Capture the cell that displays the provided text and extract its [X, Y] central coordinate. 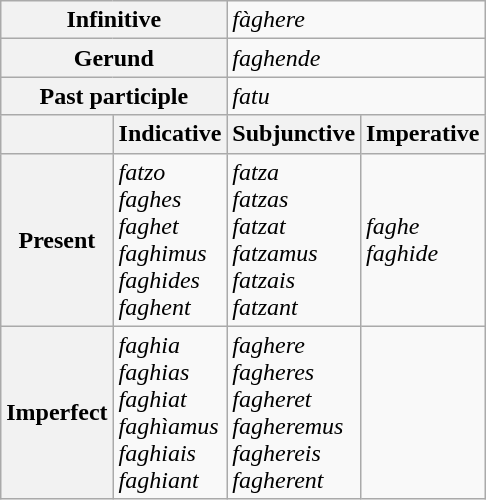
Imperfect [57, 412]
Past participle [114, 96]
Indicative [170, 134]
fatzafatzasfatzatfatzamusfatzaisfatzant [294, 240]
fagherefagheresfagheretfagheremusfaghereisfagherent [294, 412]
Infinitive [114, 20]
faghende [356, 58]
Present [57, 240]
faghiafaghiasfaghiatfaghìamusfaghiaisfaghiant [170, 412]
fàghere [356, 20]
Gerund [114, 58]
fatzofaghesfaghetfaghimusfaghidesfaghent [170, 240]
faghefaghide [423, 240]
fatu [356, 96]
Imperative [423, 134]
Subjunctive [294, 134]
